Extract the [x, y] coordinate from the center of the cell holding the provided text.  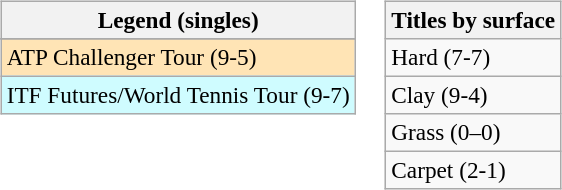
Hard (7-7) [474, 57]
Legend (singles) [178, 20]
Titles by surface [474, 20]
ITF Futures/World Tennis Tour (9-7) [178, 95]
Clay (9-4) [474, 95]
Grass (0–0) [474, 133]
ATP Challenger Tour (9-5) [178, 57]
Carpet (2-1) [474, 171]
